Detect which cell encompasses the target text, then output its (x, y) center coordinate. 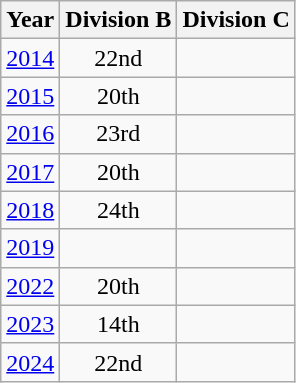
2017 (30, 172)
2022 (30, 286)
Year (30, 20)
2016 (30, 134)
2024 (30, 362)
2023 (30, 324)
2015 (30, 96)
Division B (118, 20)
2019 (30, 248)
2014 (30, 58)
24th (118, 210)
Division C (236, 20)
14th (118, 324)
23rd (118, 134)
2018 (30, 210)
